Return [x, y] of the center of cell containing provided text 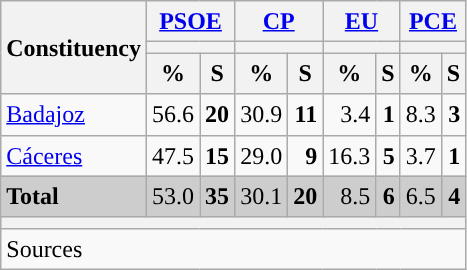
30.1 [262, 196]
6.5 [420, 196]
47.5 [172, 156]
Badajoz [74, 114]
8.5 [350, 196]
CP [279, 22]
11 [306, 114]
4 [453, 196]
PSOE [190, 22]
53.0 [172, 196]
Cáceres [74, 156]
29.0 [262, 156]
EU [362, 22]
56.6 [172, 114]
35 [218, 196]
16.3 [350, 156]
Sources [234, 248]
8.3 [420, 114]
15 [218, 156]
PCE [432, 22]
Constituency [74, 48]
6 [388, 196]
3.7 [420, 156]
3 [453, 114]
3.4 [350, 114]
9 [306, 156]
30.9 [262, 114]
5 [388, 156]
Total [74, 196]
